Pinpoint the cell where the given text exists, returning its [X, Y] midpoint coordinate. 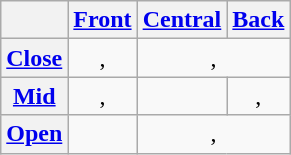
Close [34, 58]
Back [258, 20]
Front [102, 20]
Central [182, 20]
Mid [34, 96]
Open [34, 134]
